For the text-containing cell, return its midpoint in [x, y] coordinate format. 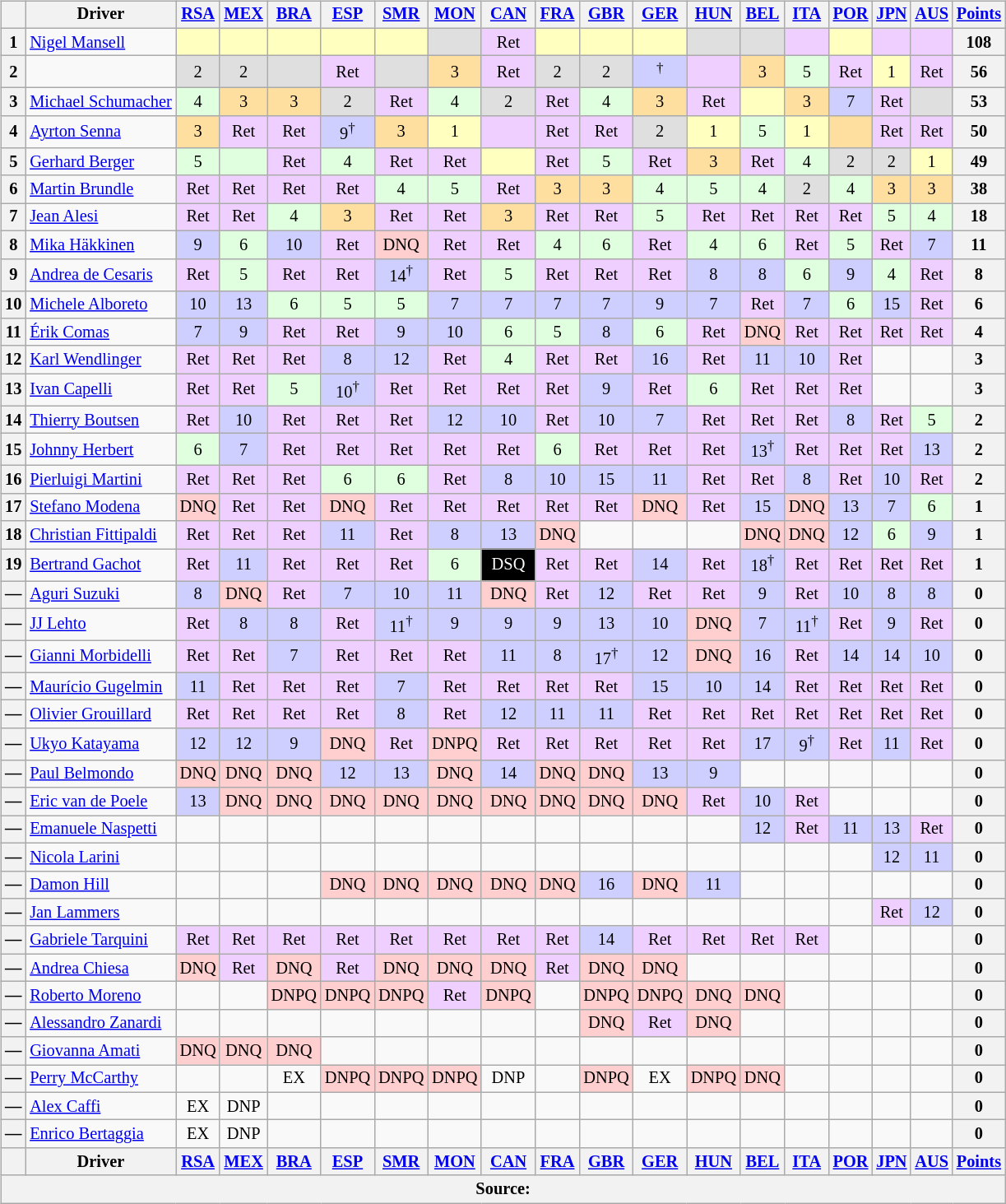
Source: [503, 1189]
Michael Schumacher [100, 102]
38 [979, 189]
49 [979, 162]
Stefano Modena [100, 507]
Christian Fittipaldi [100, 535]
Aguri Suzuki [100, 595]
Olivier Grouillard [100, 714]
Mika Häkkinen [100, 244]
Alex Caffi [100, 1106]
Érik Comas [100, 332]
Johnny Herbert [100, 449]
Ayrton Senna [100, 132]
Enrico Bertaggia [100, 1134]
Paul Belmondo [100, 774]
Alessandro Zanardi [100, 1023]
56 [979, 72]
Eric van de Poele [100, 802]
† [660, 72]
10† [347, 390]
Perry McCarthy [100, 1079]
Martin Brundle [100, 189]
18† [763, 565]
Roberto Moreno [100, 996]
Gerhard Berger [100, 162]
DSQ [508, 565]
14† [401, 275]
19 [13, 565]
Emanuele Naspetti [100, 830]
Andrea Chiesa [100, 968]
Ivan Capelli [100, 390]
Nicola Larini [100, 857]
Andrea de Cesaris [100, 275]
Maurício Gugelmin [100, 686]
Pierluigi Martini [100, 480]
Ukyo Katayama [100, 744]
13† [763, 449]
Jean Alesi [100, 217]
Thierry Boutsen [100, 420]
Bertrand Gachot [100, 565]
108 [979, 42]
Karl Wendlinger [100, 360]
Gianni Morbidelli [100, 657]
JJ Lehto [100, 624]
Jan Lammers [100, 913]
Michele Alboreto [100, 304]
17† [605, 657]
Nigel Mansell [100, 42]
50 [979, 132]
Gabriele Tarquini [100, 940]
Damon Hill [100, 885]
53 [979, 102]
Giovanna Amati [100, 1051]
